Return the (x, y) coordinate for the center point of the cell that contains the specified text.  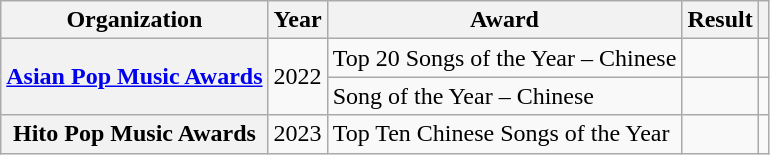
2022 (298, 77)
Year (298, 20)
Song of the Year – Chinese (504, 96)
2023 (298, 134)
Top Ten Chinese Songs of the Year (504, 134)
Hito Pop Music Awards (134, 134)
Organization (134, 20)
Asian Pop Music Awards (134, 77)
Result (720, 20)
Award (504, 20)
Top 20 Songs of the Year – Chinese (504, 58)
